Pinpoint the cell where the given text exists, returning its (X, Y) midpoint coordinate. 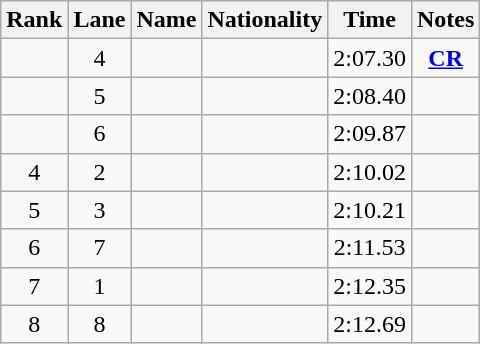
2:12.69 (370, 324)
2:09.87 (370, 134)
Time (370, 20)
2:12.35 (370, 286)
2:07.30 (370, 58)
Lane (100, 20)
3 (100, 210)
Notes (445, 20)
2:08.40 (370, 96)
1 (100, 286)
2:10.21 (370, 210)
2:11.53 (370, 248)
Name (166, 20)
2:10.02 (370, 172)
Nationality (265, 20)
Rank (34, 20)
2 (100, 172)
CR (445, 58)
